Locate the cell with the specified text and output its [x, y] center coordinate. 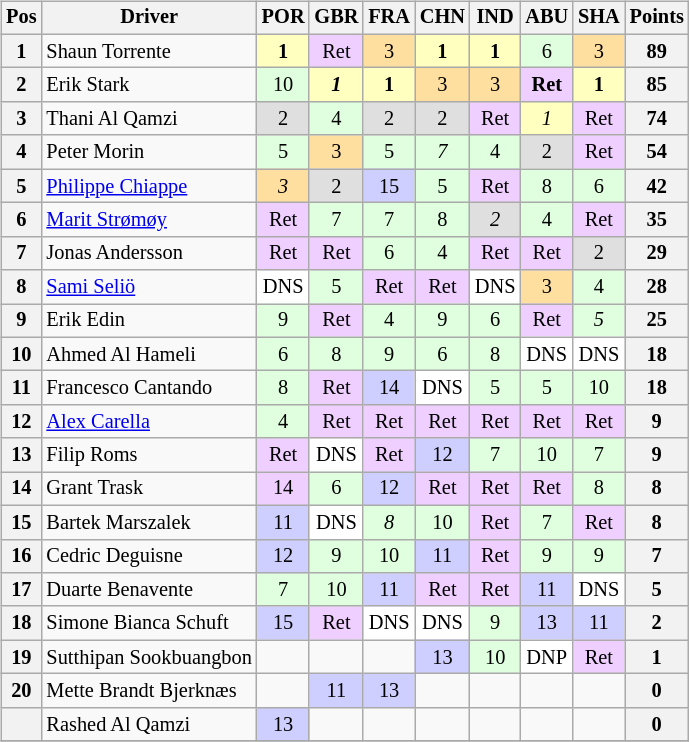
Alex Carella [148, 422]
25 [657, 321]
Grant Trask [148, 489]
Sami Seliö [148, 287]
20 [21, 691]
Driver [148, 18]
74 [657, 119]
Simone Bianca Schuft [148, 623]
35 [657, 220]
GBR [336, 18]
Sutthipan Sookbuangbon [148, 657]
Filip Roms [148, 455]
29 [657, 253]
Philippe Chiappe [148, 186]
Erik Edin [148, 321]
CHN [442, 18]
DNP [546, 657]
Duarte Benavente [148, 590]
Ahmed Al Hameli [148, 354]
Erik Stark [148, 85]
Rashed Al Qamzi [148, 724]
FRA [389, 18]
19 [21, 657]
Peter Morin [148, 152]
54 [657, 152]
Cedric Deguisne [148, 556]
Thani Al Qamzi [148, 119]
17 [21, 590]
Pos [21, 18]
Points [657, 18]
IND [495, 18]
89 [657, 51]
Shaun Torrente [148, 51]
ABU [546, 18]
85 [657, 85]
Mette Brandt Bjerknæs [148, 691]
SHA [599, 18]
Francesco Cantando [148, 388]
42 [657, 186]
Marit Strømøy [148, 220]
Jonas Andersson [148, 253]
POR [284, 18]
16 [21, 556]
Bartek Marszalek [148, 522]
28 [657, 287]
